For the text-containing cell, return its midpoint in (x, y) coordinate format. 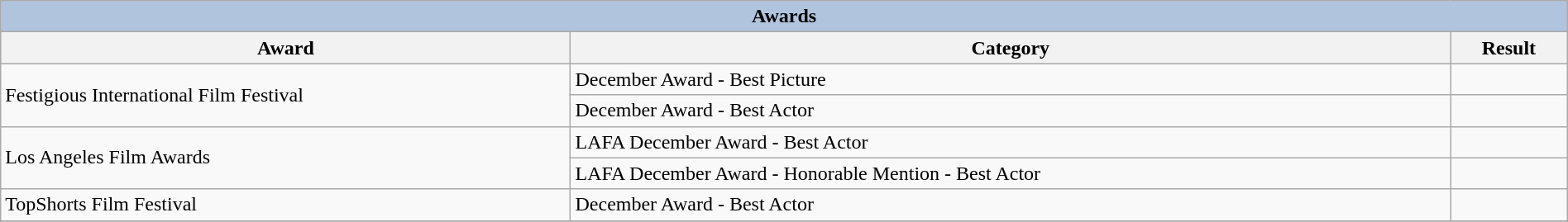
Category (1011, 48)
TopShorts Film Festival (286, 205)
Los Angeles Film Awards (286, 158)
Result (1509, 48)
LAFA December Award - Honorable Mention - Best Actor (1011, 173)
Award (286, 48)
Festigious International Film Festival (286, 95)
Awards (784, 17)
LAFA December Award - Best Actor (1011, 142)
December Award - Best Picture (1011, 79)
